Pinpoint the cell where the given text exists, returning its (x, y) midpoint coordinate. 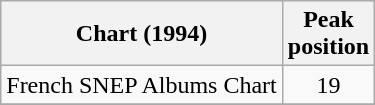
19 (328, 85)
Peakposition (328, 34)
French SNEP Albums Chart (142, 85)
Chart (1994) (142, 34)
